Capture the cell that displays the provided text and extract its [x, y] central coordinate. 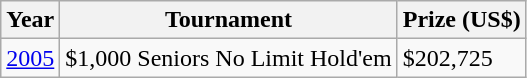
$202,725 [462, 58]
Year [30, 20]
$1,000 Seniors No Limit Hold'em [228, 58]
Tournament [228, 20]
2005 [30, 58]
Prize (US$) [462, 20]
